Determine the [x, y] coordinate at the center of the cell enclosing the given text.  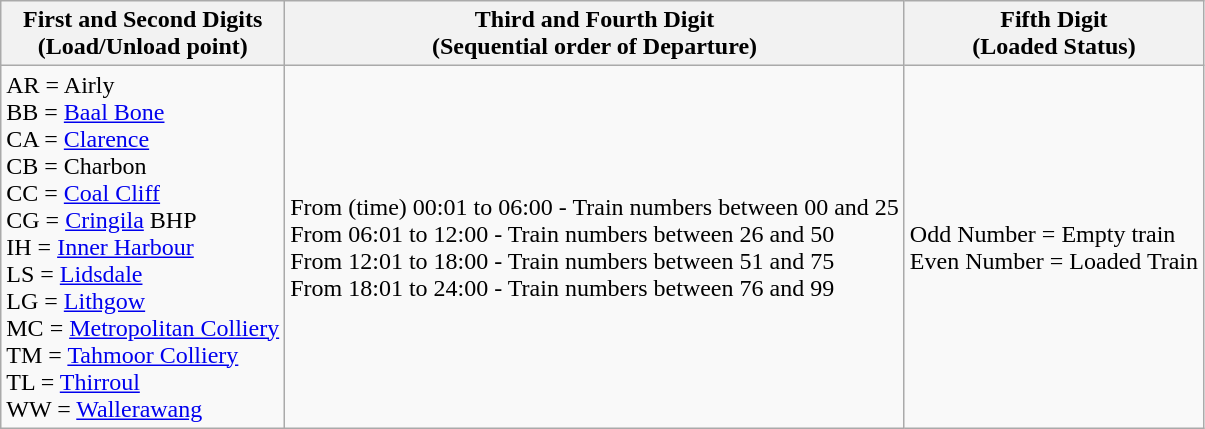
First and Second Digits(Load/Unload point) [143, 34]
Third and Fourth Digit(Sequential order of Departure) [595, 34]
Fifth Digit(Loaded Status) [1054, 34]
Odd Number = Empty trainEven Number = Loaded Train [1054, 247]
